Return the [X, Y] coordinate for the center point of the cell that contains the specified text.  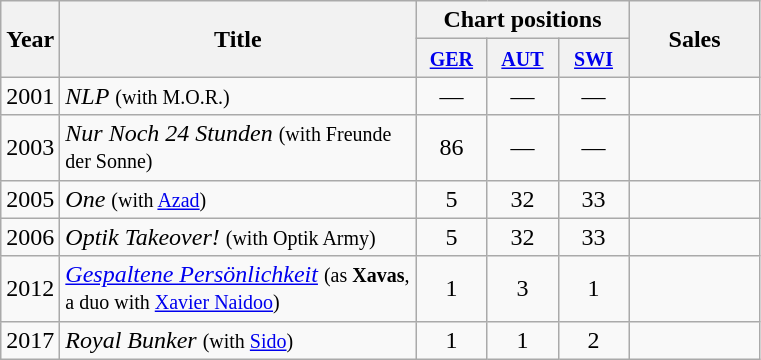
2012 [30, 288]
Year [30, 39]
2005 [30, 199]
Chart positions [522, 20]
Nur Noch 24 Stunden (with Freunde der Sonne) [238, 148]
2003 [30, 148]
Gespaltene Persönlichkeit (as Xavas, a duo with Xavier Naidoo) [238, 288]
One (with Azad) [238, 199]
Title [238, 39]
SWI [594, 58]
3 [522, 288]
2017 [30, 340]
Royal Bunker (with Sido) [238, 340]
GER [452, 58]
AUT [522, 58]
Sales [694, 39]
NLP (with M.O.R.) [238, 96]
2006 [30, 237]
86 [452, 148]
2001 [30, 96]
Optik Takeover! (with Optik Army) [238, 237]
2 [594, 340]
